Capture the cell that displays the provided text and extract its [X, Y] central coordinate. 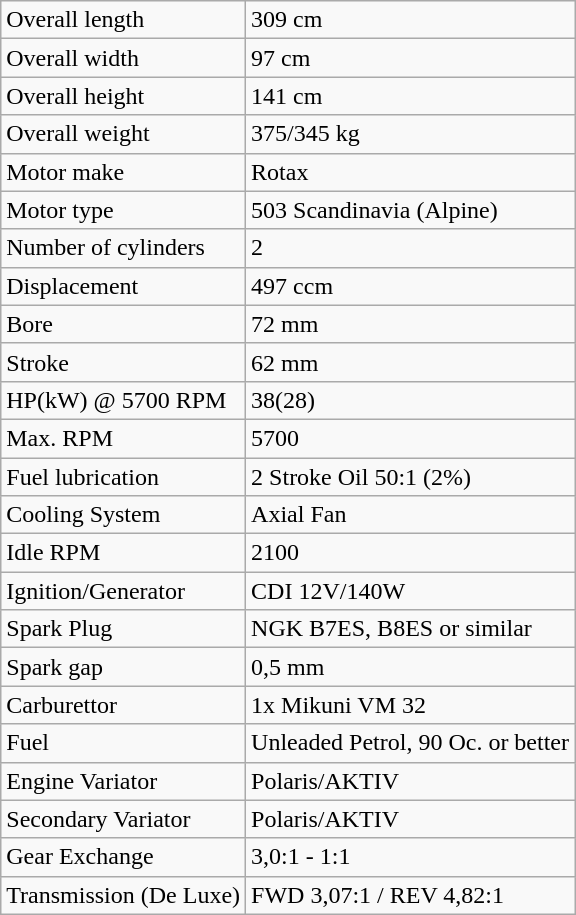
72 mm [410, 324]
3,0:1 - 1:1 [410, 857]
38(28) [410, 400]
Ignition/Generator [124, 591]
HP(kW) @ 5700 RPM [124, 400]
Number of cylinders [124, 248]
Cooling System [124, 515]
NGK B7ES, B8ES or similar [410, 629]
141 cm [410, 96]
1x Mikuni VM 32 [410, 705]
Spark gap [124, 667]
Motor make [124, 172]
FWD 3,07:1 / REV 4,82:1 [410, 895]
97 cm [410, 58]
Overall length [124, 20]
Overall weight [124, 134]
Gear Exchange [124, 857]
Carburettor [124, 705]
Engine Variator [124, 781]
Transmission (De Luxe) [124, 895]
CDI 12V/140W [410, 591]
497 ccm [410, 286]
Displacement [124, 286]
Rotax [410, 172]
Overall height [124, 96]
Motor type [124, 210]
5700 [410, 438]
Stroke [124, 362]
503 Scandinavia (Alpine) [410, 210]
Axial Fan [410, 515]
309 cm [410, 20]
Secondary Variator [124, 819]
2 [410, 248]
Overall width [124, 58]
Unleaded Petrol, 90 Oc. or better [410, 743]
0,5 mm [410, 667]
Spark Plug [124, 629]
Fuel lubrication [124, 477]
Max. RPM [124, 438]
2100 [410, 553]
Fuel [124, 743]
2 Stroke Oil 50:1 (2%) [410, 477]
375/345 kg [410, 134]
62 mm [410, 362]
Bore [124, 324]
Idle RPM [124, 553]
